Locate the cell with the specified text and output its [X, Y] center coordinate. 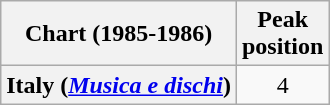
Chart (1985-1986) [119, 34]
Italy (Musica e dischi) [119, 85]
4 [282, 85]
Peakposition [282, 34]
